Search for the cell housing the specified text and yield its [x, y] center coordinate. 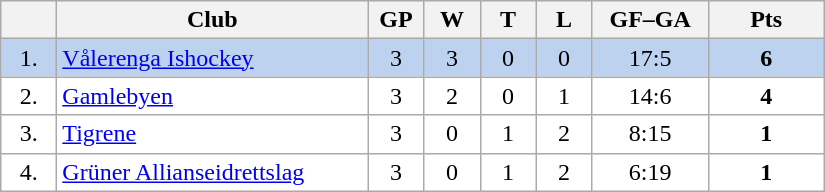
GF–GA [650, 20]
17:5 [650, 58]
Grüner Allianseidrettslag [212, 172]
Vålerenga Ishockey [212, 58]
GP [396, 20]
Gamlebyen [212, 96]
W [452, 20]
1. [29, 58]
14:6 [650, 96]
6 [766, 58]
4. [29, 172]
8:15 [650, 134]
Tigrene [212, 134]
6:19 [650, 172]
3. [29, 134]
2. [29, 96]
4 [766, 96]
Pts [766, 20]
L [564, 20]
Club [212, 20]
T [508, 20]
